Provide the (X, Y) coordinate of the cell's center where the given text is located.  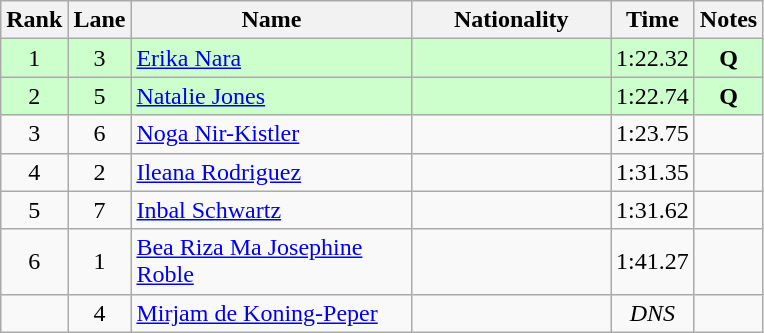
7 (100, 210)
Bea Riza Ma Josephine Roble (272, 262)
1:31.35 (653, 172)
1:22.32 (653, 58)
Rank (34, 20)
Time (653, 20)
Erika Nara (272, 58)
Nationality (512, 20)
DNS (653, 313)
Mirjam de Koning-Peper (272, 313)
Natalie Jones (272, 96)
Inbal Schwartz (272, 210)
Notes (728, 20)
Ileana Rodriguez (272, 172)
Noga Nir-Kistler (272, 134)
1:22.74 (653, 96)
1:23.75 (653, 134)
1:31.62 (653, 210)
1:41.27 (653, 262)
Name (272, 20)
Lane (100, 20)
